Search for the cell housing the specified text and yield its (X, Y) center coordinate. 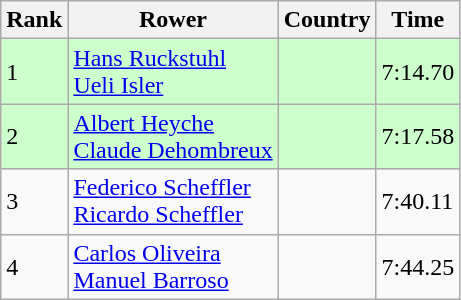
7:17.58 (418, 136)
Rank (34, 20)
Carlos OliveiraManuel Barroso (173, 266)
2 (34, 136)
Albert HeycheClaude Dehombreux (173, 136)
Federico SchefflerRicardo Scheffler (173, 202)
3 (34, 202)
7:14.70 (418, 72)
4 (34, 266)
1 (34, 72)
Time (418, 20)
7:40.11 (418, 202)
Hans RuckstuhlUeli Isler (173, 72)
Country (327, 20)
Rower (173, 20)
7:44.25 (418, 266)
